Output the (X, Y) coordinate of the center of the cell containing the given text.  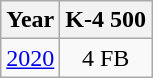
K-4 500 (106, 20)
Year (30, 20)
4 FB (106, 58)
2020 (30, 58)
